Detect which cell encompasses the target text, then output its (x, y) center coordinate. 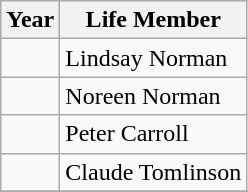
Life Member (154, 20)
Lindsay Norman (154, 58)
Noreen Norman (154, 96)
Year (30, 20)
Peter Carroll (154, 134)
Claude Tomlinson (154, 172)
